Identify which cell holds the provided text, then report its (x, y) central coordinate. 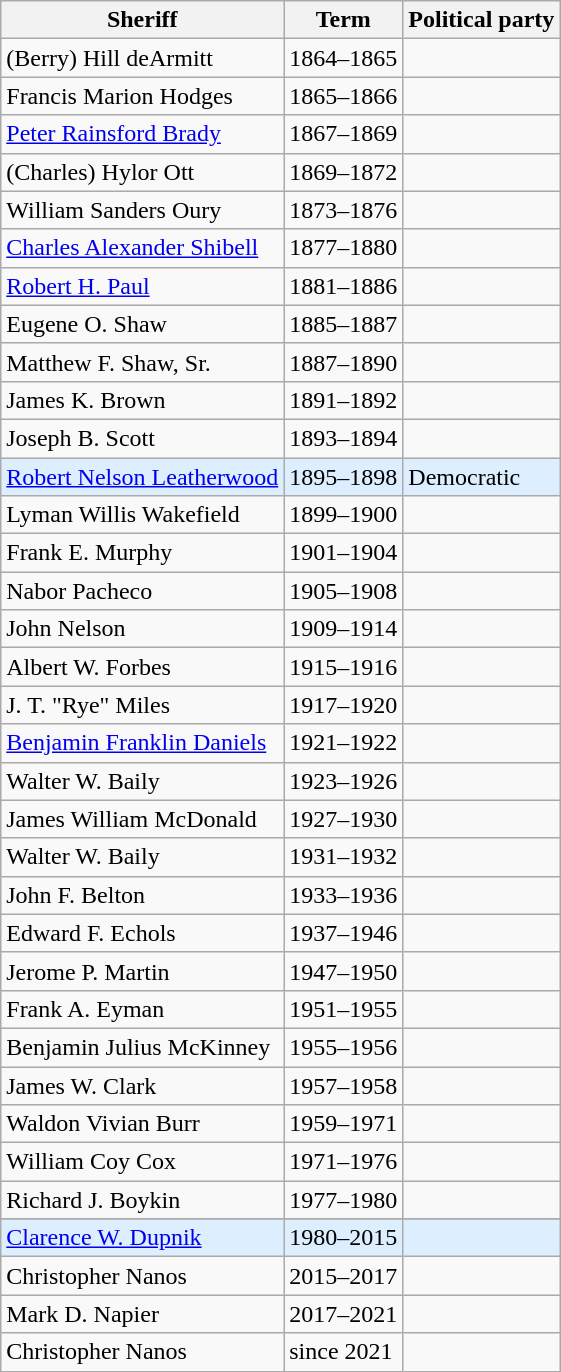
since 2021 (344, 1352)
1881–1886 (344, 286)
1923–1926 (344, 781)
Frank A. Eyman (142, 1009)
Edward F. Echols (142, 933)
1877–1880 (344, 248)
Peter Rainsford Brady (142, 134)
Frank E. Murphy (142, 553)
Richard J. Boykin (142, 1200)
Mark D. Napier (142, 1314)
Robert H. Paul (142, 286)
1885–1887 (344, 324)
1917–1920 (344, 705)
1887–1890 (344, 362)
1971–1976 (344, 1162)
1957–1958 (344, 1085)
1951–1955 (344, 1009)
1865–1866 (344, 96)
(Berry) Hill deArmitt (142, 58)
1921–1922 (344, 743)
John F. Belton (142, 895)
1873–1876 (344, 210)
1905–1908 (344, 591)
J. T. "Rye" Miles (142, 705)
Political party (482, 20)
1977–1980 (344, 1200)
Clarence W. Dupnik (142, 1238)
2015–2017 (344, 1276)
1895–1898 (344, 477)
Sheriff (142, 20)
Benjamin Franklin Daniels (142, 743)
Eugene O. Shaw (142, 324)
William Coy Cox (142, 1162)
Robert Nelson Leatherwood (142, 477)
Lyman Willis Wakefield (142, 515)
1959–1971 (344, 1124)
James W. Clark (142, 1085)
Albert W. Forbes (142, 667)
1891–1892 (344, 400)
James William McDonald (142, 819)
James K. Brown (142, 400)
Waldon Vivian Burr (142, 1124)
Matthew F. Shaw, Sr. (142, 362)
1864–1865 (344, 58)
1899–1900 (344, 515)
1909–1914 (344, 629)
Joseph B. Scott (142, 438)
1867–1869 (344, 134)
John Nelson (142, 629)
1901–1904 (344, 553)
Term (344, 20)
Benjamin Julius McKinney (142, 1047)
2017–2021 (344, 1314)
Charles Alexander Shibell (142, 248)
1947–1950 (344, 971)
(Charles) Hylor Ott (142, 172)
1933–1936 (344, 895)
William Sanders Oury (142, 210)
1927–1930 (344, 819)
Democratic (482, 477)
1955–1956 (344, 1047)
Francis Marion Hodges (142, 96)
Jerome P. Martin (142, 971)
1980–2015 (344, 1238)
1915–1916 (344, 667)
Nabor Pacheco (142, 591)
1869–1872 (344, 172)
1931–1932 (344, 857)
1937–1946 (344, 933)
1893–1894 (344, 438)
